Pinpoint the cell where the given text exists, returning its (x, y) midpoint coordinate. 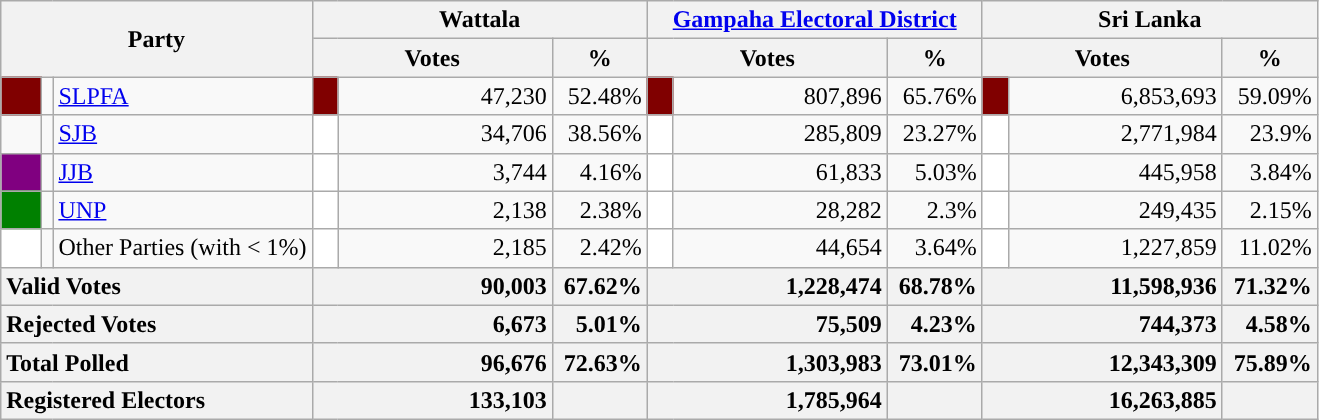
Rejected Votes (156, 324)
23.9% (1270, 134)
2,138 (445, 210)
4.23% (934, 324)
1,785,964 (767, 400)
744,373 (1102, 324)
23.27% (934, 134)
90,003 (432, 286)
Registered Electors (156, 400)
61,833 (780, 172)
52.48% (600, 96)
2.3% (934, 210)
3.84% (1270, 172)
445,958 (1115, 172)
75,509 (767, 324)
71.32% (1270, 286)
SLPFA (182, 96)
47,230 (445, 96)
285,809 (780, 134)
133,103 (432, 400)
59.09% (1270, 96)
72.63% (600, 362)
73.01% (934, 362)
11.02% (1270, 248)
1,303,983 (767, 362)
Valid Votes (156, 286)
Sri Lanka (1150, 20)
2.15% (1270, 210)
34,706 (445, 134)
4.16% (600, 172)
807,896 (780, 96)
JJB (182, 172)
67.62% (600, 286)
75.89% (1270, 362)
2,771,984 (1115, 134)
Party (156, 39)
6,673 (432, 324)
Gampaha Electoral District (814, 20)
Total Polled (156, 362)
3.64% (934, 248)
UNP (182, 210)
2,185 (445, 248)
2.38% (600, 210)
SJB (182, 134)
44,654 (780, 248)
6,853,693 (1115, 96)
249,435 (1115, 210)
5.03% (934, 172)
16,263,885 (1102, 400)
12,343,309 (1102, 362)
Wattala (480, 20)
65.76% (934, 96)
3,744 (445, 172)
11,598,936 (1102, 286)
96,676 (432, 362)
Other Parties (with < 1%) (182, 248)
2.42% (600, 248)
68.78% (934, 286)
1,228,474 (767, 286)
5.01% (600, 324)
4.58% (1270, 324)
38.56% (600, 134)
1,227,859 (1115, 248)
28,282 (780, 210)
